Pinpoint the cell where the given text exists, returning its [x, y] midpoint coordinate. 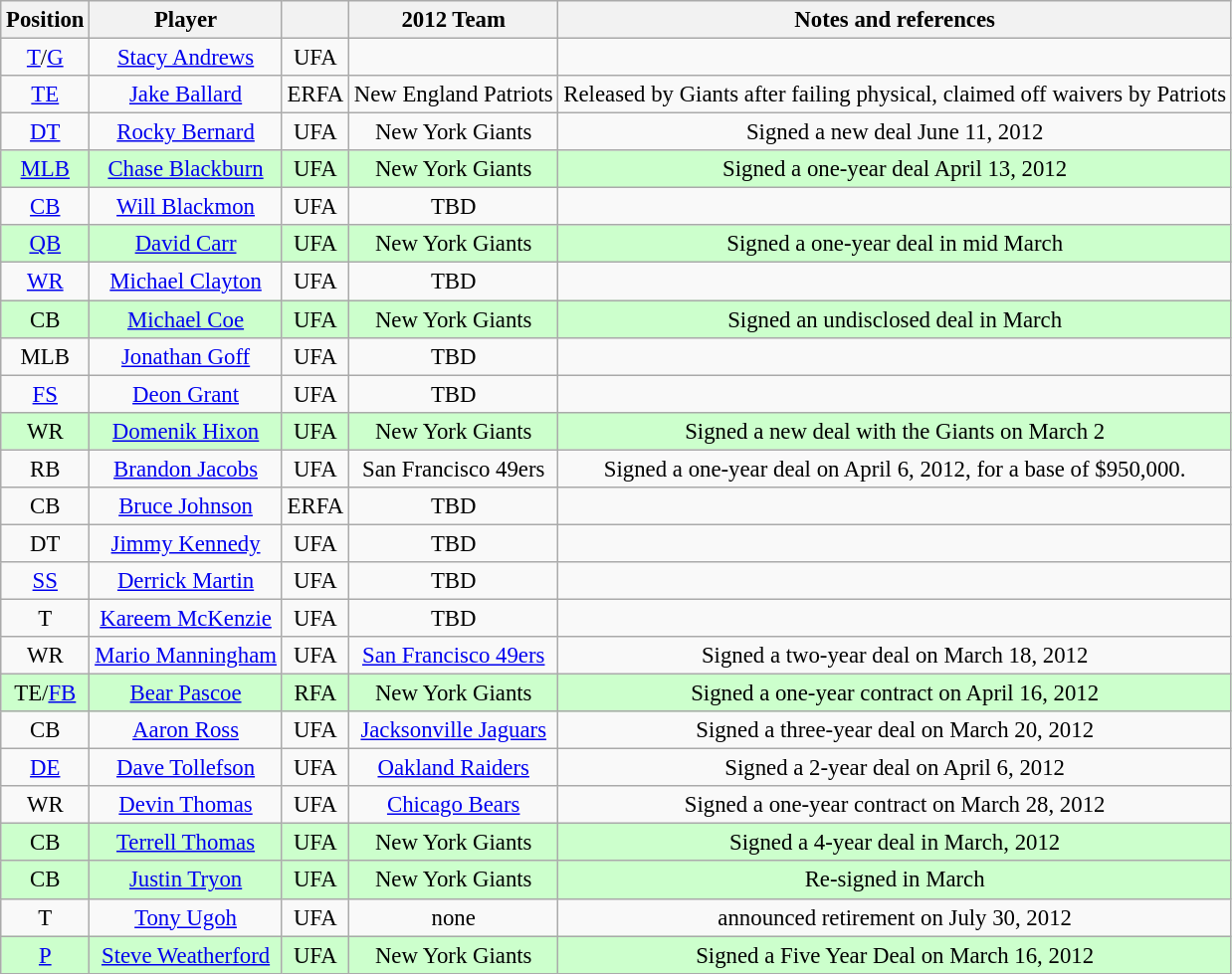
Will Blackmon [185, 207]
Signed a one-year deal in mid March [895, 244]
Deon Grant [185, 394]
Signed an undisclosed deal in March [895, 319]
Oakland Raiders [454, 768]
Jake Ballard [185, 95]
TE [46, 95]
Player [185, 20]
Stacy Andrews [185, 58]
P [46, 955]
Aaron Ross [185, 730]
Signed a two-year deal on March 18, 2012 [895, 656]
Derrick Martin [185, 581]
Signed a one-year deal on April 6, 2012, for a base of $950,000. [895, 469]
Tony Ugoh [185, 917]
Mario Manningham [185, 656]
Signed a 4-year deal in March, 2012 [895, 843]
Jimmy Kennedy [185, 543]
Chicago Bears [454, 805]
Domenik Hixon [185, 431]
Dave Tollefson [185, 768]
Released by Giants after failing physical, claimed off waivers by Patriots [895, 95]
FS [46, 394]
Terrell Thomas [185, 843]
Signed a one-year contract on March 28, 2012 [895, 805]
Signed a three-year deal on March 20, 2012 [895, 730]
David Carr [185, 244]
Notes and references [895, 20]
SS [46, 581]
DE [46, 768]
Devin Thomas [185, 805]
Michael Coe [185, 319]
Signed a one-year deal April 13, 2012 [895, 169]
Signed a one-year contract on April 16, 2012 [895, 693]
T/G [46, 58]
Jacksonville Jaguars [454, 730]
Chase Blackburn [185, 169]
Kareem McKenzie [185, 618]
TE/FB [46, 693]
Bear Pascoe [185, 693]
Bruce Johnson [185, 506]
Jonathan Goff [185, 356]
Signed a new deal with the Giants on March 2 [895, 431]
RFA [314, 693]
New England Patriots [454, 95]
announced retirement on July 30, 2012 [895, 917]
Brandon Jacobs [185, 469]
RB [46, 469]
none [454, 917]
2012 Team [454, 20]
Steve Weatherford [185, 955]
Michael Clayton [185, 282]
Signed a new deal June 11, 2012 [895, 132]
QB [46, 244]
Signed a Five Year Deal on March 16, 2012 [895, 955]
Signed a 2-year deal on April 6, 2012 [895, 768]
Rocky Bernard [185, 132]
Justin Tryon [185, 880]
Position [46, 20]
Re-signed in March [895, 880]
